Identify which cell holds the provided text, then report its (x, y) central coordinate. 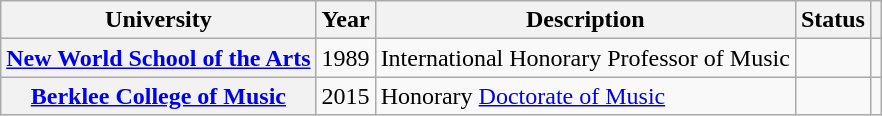
International Honorary Professor of Music (585, 58)
1989 (346, 58)
Berklee College of Music (158, 96)
Honorary Doctorate of Music (585, 96)
New World School of the Arts (158, 58)
Description (585, 20)
University (158, 20)
Year (346, 20)
2015 (346, 96)
Status (832, 20)
